Detect which cell encompasses the target text, then output its (X, Y) center coordinate. 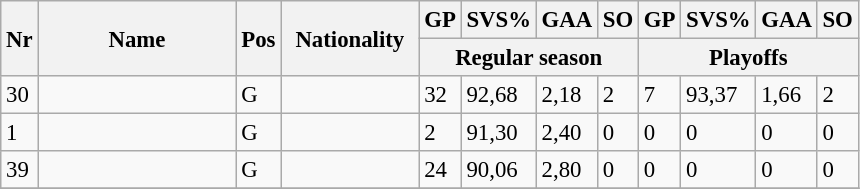
90,06 (498, 170)
Nr (20, 38)
7 (660, 95)
91,30 (498, 133)
39 (20, 170)
1,66 (786, 95)
32 (440, 95)
Regular season (529, 58)
2,40 (566, 133)
2,18 (566, 95)
Pos (258, 38)
Nationality (350, 38)
24 (440, 170)
1 (20, 133)
Playoffs (749, 58)
92,68 (498, 95)
2,80 (566, 170)
30 (20, 95)
93,37 (718, 95)
Name (137, 38)
